Return the (x, y) coordinate for the center point of the cell that contains the specified text.  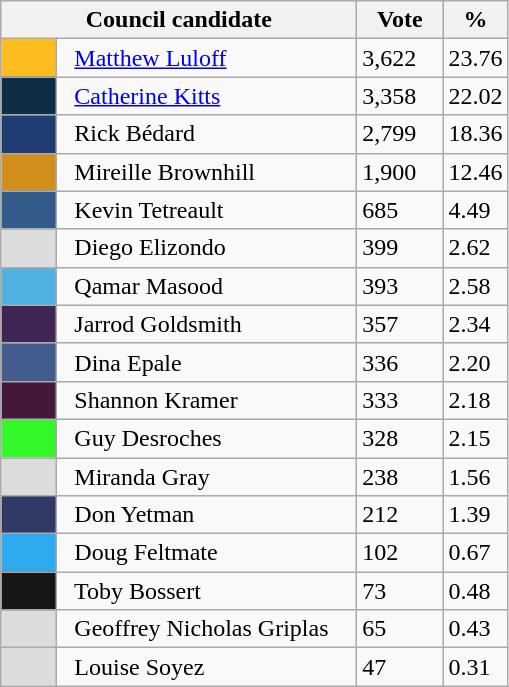
2.62 (476, 248)
1.39 (476, 515)
22.02 (476, 96)
2.20 (476, 362)
685 (400, 210)
Qamar Masood (207, 286)
333 (400, 400)
12.46 (476, 172)
2.34 (476, 324)
Catherine Kitts (207, 96)
% (476, 20)
Don Yetman (207, 515)
4.49 (476, 210)
357 (400, 324)
Miranda Gray (207, 477)
Jarrod Goldsmith (207, 324)
Matthew Luloff (207, 58)
Louise Soyez (207, 667)
393 (400, 286)
Shannon Kramer (207, 400)
2,799 (400, 134)
Geoffrey Nicholas Griplas (207, 629)
1.56 (476, 477)
1,900 (400, 172)
Rick Bédard (207, 134)
2.18 (476, 400)
336 (400, 362)
Doug Feltmate (207, 553)
328 (400, 438)
47 (400, 667)
Mireille Brownhill (207, 172)
2.58 (476, 286)
Kevin Tetreault (207, 210)
0.48 (476, 591)
212 (400, 515)
Guy Desroches (207, 438)
23.76 (476, 58)
2.15 (476, 438)
0.31 (476, 667)
3,358 (400, 96)
Dina Epale (207, 362)
0.67 (476, 553)
73 (400, 591)
399 (400, 248)
Council candidate (179, 20)
102 (400, 553)
3,622 (400, 58)
0.43 (476, 629)
Diego Elizondo (207, 248)
Toby Bossert (207, 591)
65 (400, 629)
238 (400, 477)
18.36 (476, 134)
Vote (400, 20)
